Return (x, y) of the center of cell containing provided text 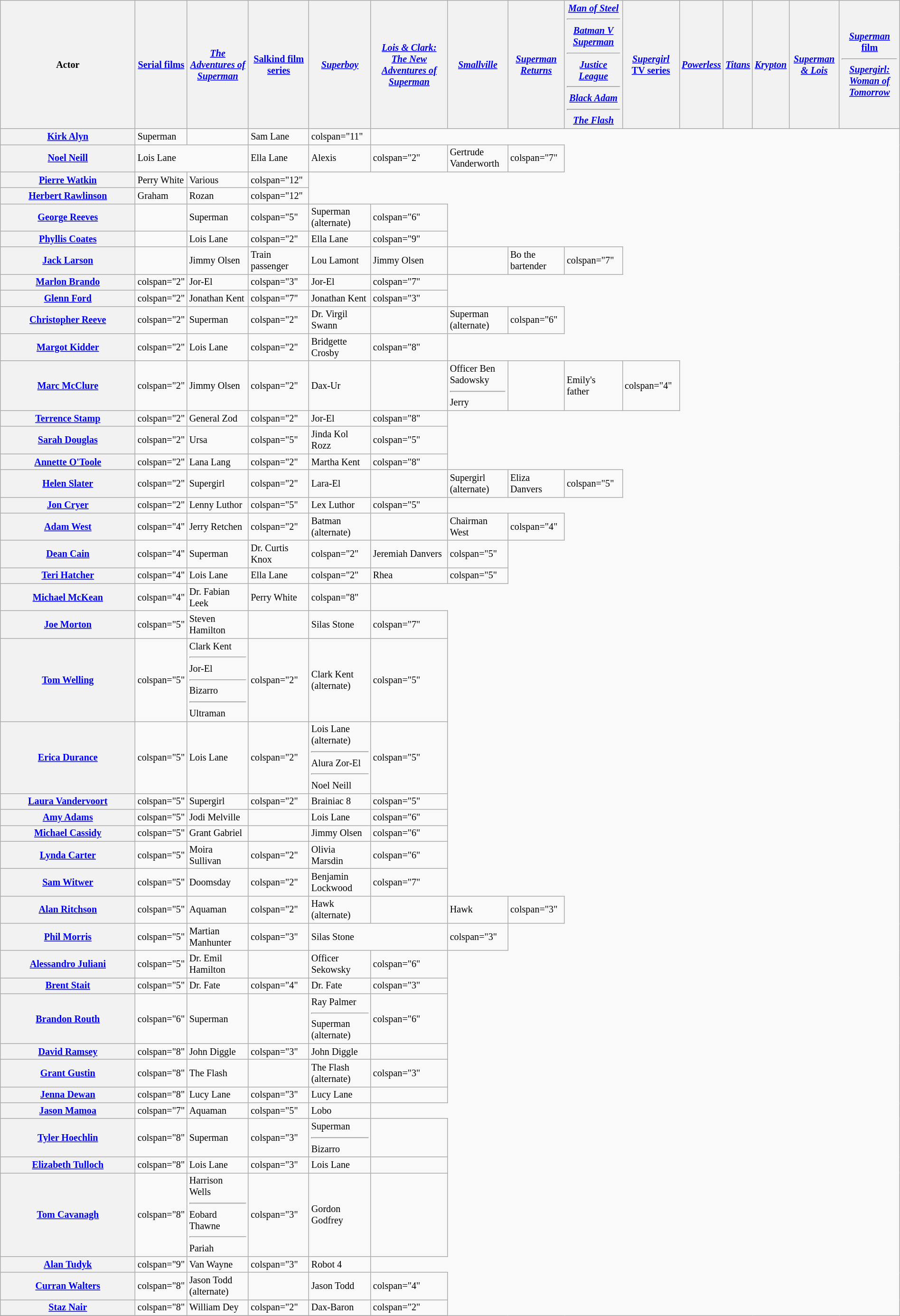
Serial films (161, 65)
The Adventures of Superman (217, 65)
George Reeves (68, 218)
Clark Kent (alternate) (340, 680)
Lara-El (340, 484)
Margot Kidder (68, 348)
Doomsday (217, 883)
Helen Slater (68, 484)
Grant Gustin (68, 1073)
Sarah Douglas (68, 441)
Harrison WellsEobard ThawnePariah (217, 1215)
Tyler Hoechlin (68, 1138)
Lex Luthor (340, 506)
Lois & Clark: The New Adventures of Superman (409, 65)
Alexis (340, 159)
Superman & Lois (814, 65)
Graham (161, 196)
Hawk (alternate) (340, 910)
Jason Todd (alternate) (217, 1287)
Sam Witwer (68, 883)
Amy Adams (68, 818)
Steven Hamilton (217, 625)
Jason Todd (340, 1287)
Alan Tudyk (68, 1265)
Joe Morton (68, 625)
Eliza Danvers (536, 484)
Clark KentJor-ElBizarroUltraman (217, 680)
Krypton (771, 65)
Laura Vandervoort (68, 802)
Superman film Supergirl: Woman of Tomorrow (870, 65)
Lois Lane (alternate)Alura Zor-ElNoel Neill (340, 758)
Jerry Retchen (217, 527)
Lenny Luthor (217, 506)
Superman Returns (536, 65)
Various (217, 180)
Marlon Brando (68, 282)
Chairman West (478, 527)
Train passenger (279, 261)
Bridgette Crosby (340, 348)
Phyllis Coates (68, 239)
Hawk (478, 910)
The Flash (217, 1073)
Lana Lang (217, 462)
Phil Morris (68, 937)
Staz Nair (68, 1308)
Van Wayne (217, 1265)
Dean Cain (68, 555)
Martian Manhunter (217, 937)
Batman (alternate) (340, 527)
Sam Lane (279, 137)
Dr. Curtis Knox (279, 555)
Alan Ritchson (68, 910)
Alessandro Juliani (68, 965)
David Ramsey (68, 1052)
William Dey (217, 1308)
colspan="11" (340, 137)
Kirk Alyn (68, 137)
Superboy (340, 65)
Jeremiah Danvers (409, 555)
Jack Larson (68, 261)
Emily's father (593, 386)
Officer Sekowsky (340, 965)
Noel Neill (68, 159)
Pierre Watkin (68, 180)
Rhea (409, 576)
Ray PalmerSuperman (alternate) (340, 1019)
Ursa (217, 441)
Salkind film series (279, 65)
Lobo (340, 1111)
Grant Gabriel (217, 834)
Brainiac 8 (340, 802)
Glenn Ford (68, 299)
Jon Cryer (68, 506)
Supergirl TV series (651, 65)
Michael McKean (68, 598)
Gertrude Vanderworth (478, 159)
Brent Stait (68, 986)
General Zod (217, 419)
Tom Cavanagh (68, 1215)
Jodi Melville (217, 818)
Marc McClure (68, 386)
Gordon Godfrey (340, 1215)
Actor (68, 65)
Smallville (478, 65)
Michael Cassidy (68, 834)
Jason Mamoa (68, 1111)
Bo the bartender (536, 261)
Supergirl (alternate) (478, 484)
Martha Kent (340, 462)
Dr. Fabian Leek (217, 598)
SupermanBizarro (340, 1138)
Moira Sullivan (217, 855)
Lynda Carter (68, 855)
Dr. Virgil Swann (340, 320)
Jenna Dewan (68, 1095)
Jinda Kol Rozz (340, 441)
Officer Ben SadowskyJerry (478, 386)
Powerless (701, 65)
Lou Lamont (340, 261)
Titans (738, 65)
Herbert Rawlinson (68, 196)
The Flash (alternate) (340, 1073)
Brandon Routh (68, 1019)
Teri Hatcher (68, 576)
Benjamin Lockwood (340, 883)
Curran Walters (68, 1287)
Man of SteelBatman V SupermanJustice LeagueBlack AdamThe Flash (593, 65)
Rozan (217, 196)
Tom Welling (68, 680)
Annette O'Toole (68, 462)
Christopher Reeve (68, 320)
Adam West (68, 527)
Terrence Stamp (68, 419)
Dax-Ur (340, 386)
Olivia Marsdin (340, 855)
Erica Durance (68, 758)
Elizabeth Tulloch (68, 1166)
Robot 4 (340, 1265)
Dr. Emil Hamilton (217, 965)
Dax-Baron (340, 1308)
